Return (x, y) of the center of cell containing provided text 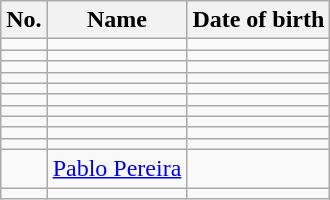
No. (24, 20)
Name (117, 20)
Pablo Pereira (117, 168)
Date of birth (258, 20)
